Find where the given text appears and provide that cell's center as (X, Y) coordinate. 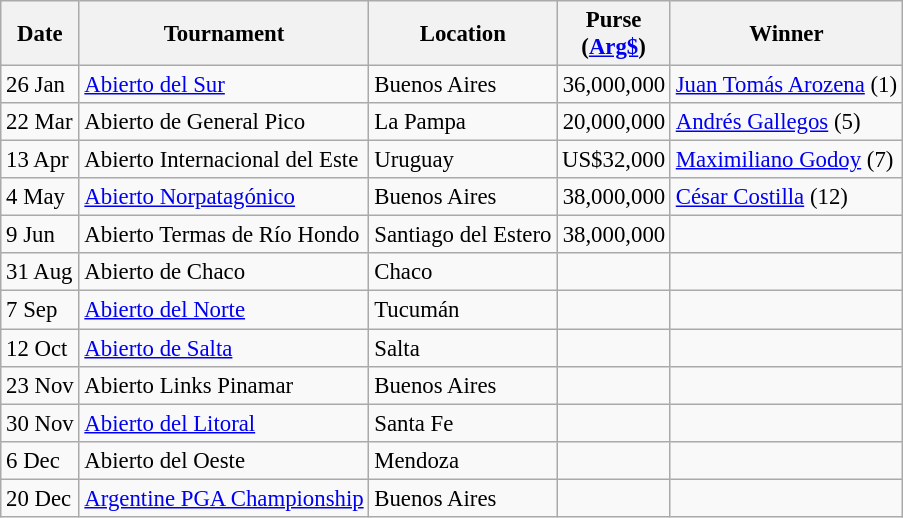
Location (463, 34)
20,000,000 (614, 122)
Abierto Termas de Río Hondo (224, 235)
6 Dec (40, 460)
Abierto de General Pico (224, 122)
Maximiliano Godoy (7) (786, 160)
Abierto del Litoral (224, 423)
Date (40, 34)
Chaco (463, 273)
Abierto del Oeste (224, 460)
12 Oct (40, 348)
4 May (40, 197)
Santiago del Estero (463, 235)
Mendoza (463, 460)
Argentine PGA Championship (224, 498)
La Pampa (463, 122)
Abierto de Chaco (224, 273)
30 Nov (40, 423)
César Costilla (12) (786, 197)
Purse(Arg$) (614, 34)
Salta (463, 348)
Abierto de Salta (224, 348)
Abierto del Norte (224, 310)
Winner (786, 34)
13 Apr (40, 160)
Abierto Internacional del Este (224, 160)
Uruguay (463, 160)
36,000,000 (614, 85)
31 Aug (40, 273)
20 Dec (40, 498)
Tournament (224, 34)
Abierto Norpatagónico (224, 197)
26 Jan (40, 85)
Tucumán (463, 310)
Abierto del Sur (224, 85)
9 Jun (40, 235)
23 Nov (40, 385)
Andrés Gallegos (5) (786, 122)
Santa Fe (463, 423)
US$32,000 (614, 160)
Abierto Links Pinamar (224, 385)
7 Sep (40, 310)
22 Mar (40, 122)
Juan Tomás Arozena (1) (786, 85)
